Locate the cell with the specified text and output its (X, Y) center coordinate. 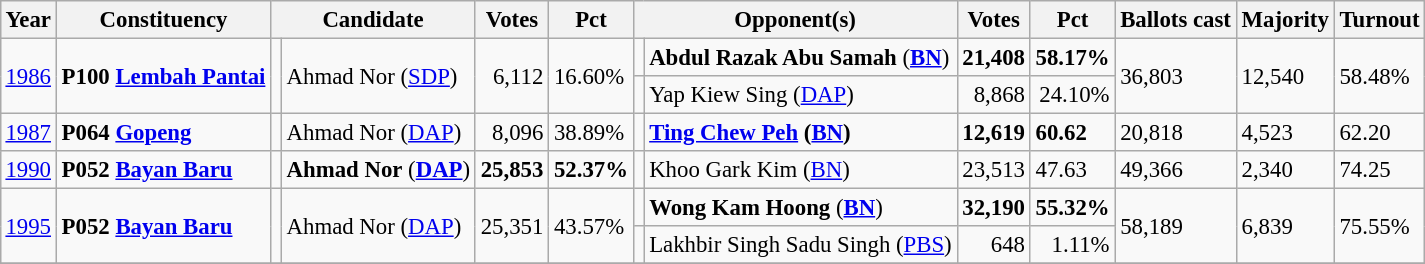
Khoo Gark Kim (BN) (800, 170)
Opponent(s) (795, 20)
Yap Kiew Sing (DAP) (800, 95)
23,513 (994, 170)
Constituency (163, 20)
Abdul Razak Abu Samah (BN) (800, 57)
58,189 (1176, 226)
25,351 (512, 226)
8,096 (512, 133)
Candidate (374, 20)
Lakhbir Singh Sadu Singh (PBS) (800, 245)
2,340 (1285, 170)
P064 Gopeng (163, 133)
60.62 (1072, 133)
12,540 (1285, 76)
21,408 (994, 57)
58.17% (1072, 57)
25,853 (512, 170)
52.37% (592, 170)
74.25 (1380, 170)
24.10% (1072, 95)
49,366 (1176, 170)
20,818 (1176, 133)
6,839 (1285, 226)
43.57% (592, 226)
1.11% (1072, 245)
32,190 (994, 208)
12,619 (994, 133)
648 (994, 245)
47.63 (1072, 170)
55.32% (1072, 208)
Ting Chew Peh (BN) (800, 133)
Ahmad Nor (SDP) (378, 76)
8,868 (994, 95)
P100 Lembah Pantai (163, 76)
36,803 (1176, 76)
Turnout (1380, 20)
75.55% (1380, 226)
38.89% (592, 133)
16.60% (592, 76)
Ballots cast (1176, 20)
Majority (1285, 20)
Year (28, 20)
4,523 (1285, 133)
6,112 (512, 76)
1995 (28, 226)
1987 (28, 133)
62.20 (1380, 133)
1986 (28, 76)
1990 (28, 170)
Wong Kam Hoong (BN) (800, 208)
58.48% (1380, 76)
